Extract the (X, Y) coordinate from the center of the cell holding the provided text.  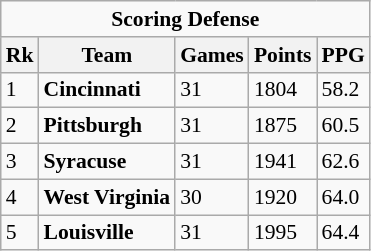
4 (20, 197)
1804 (283, 90)
PPG (344, 55)
62.6 (344, 162)
64.0 (344, 197)
1 (20, 90)
Rk (20, 55)
1941 (283, 162)
Cincinnati (106, 90)
3 (20, 162)
Team (106, 55)
5 (20, 233)
58.2 (344, 90)
Syracuse (106, 162)
1875 (283, 126)
64.4 (344, 233)
Louisville (106, 233)
1920 (283, 197)
1995 (283, 233)
Games (212, 55)
60.5 (344, 126)
30 (212, 197)
Scoring Defense (186, 19)
Points (283, 55)
Pittsburgh (106, 126)
West Virginia (106, 197)
2 (20, 126)
